From the cell containing the given text, extract its center point as (x, y) coordinate. 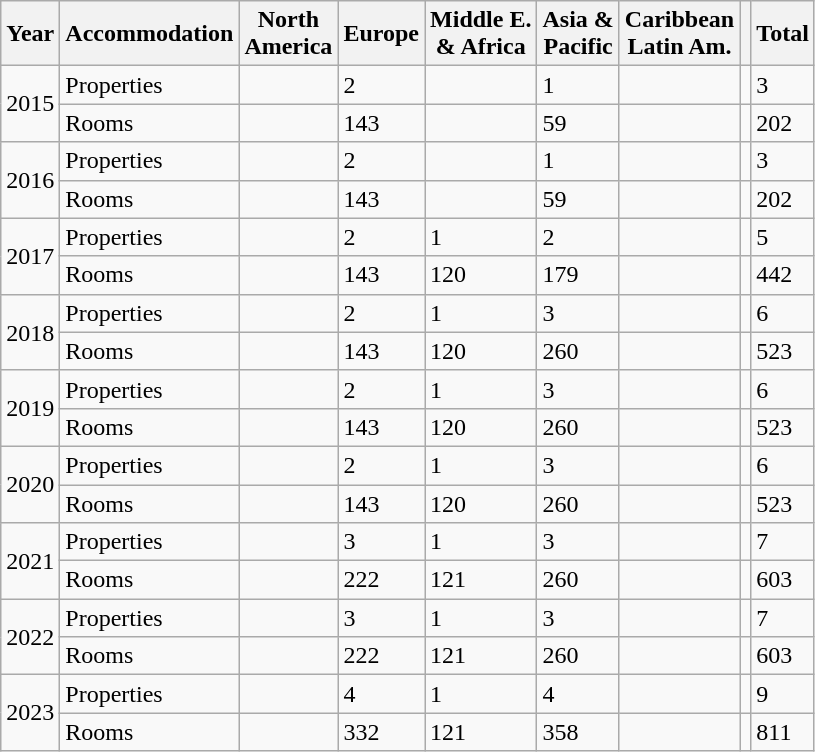
Accommodation (150, 34)
332 (382, 732)
5 (783, 237)
2021 (30, 561)
442 (783, 275)
CaribbeanLatin Am. (679, 34)
Middle E.& Africa (481, 34)
811 (783, 732)
2023 (30, 713)
NorthAmerica (288, 34)
2016 (30, 180)
2017 (30, 256)
Total (783, 34)
2018 (30, 332)
Europe (382, 34)
Asia &Pacific (578, 34)
2022 (30, 637)
Year (30, 34)
9 (783, 694)
2015 (30, 104)
2019 (30, 408)
358 (578, 732)
2020 (30, 484)
179 (578, 275)
